Provide the [x, y] coordinate of the cell's center where the given text is located.  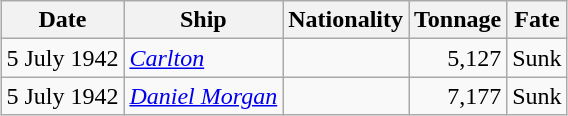
Date [62, 20]
7,177 [457, 96]
Carlton [204, 58]
Daniel Morgan [204, 96]
Ship [204, 20]
5,127 [457, 58]
Tonnage [457, 20]
Nationality [346, 20]
Fate [537, 20]
